Scan for the cell matching the given text and deliver its (x, y) coordinate at center. 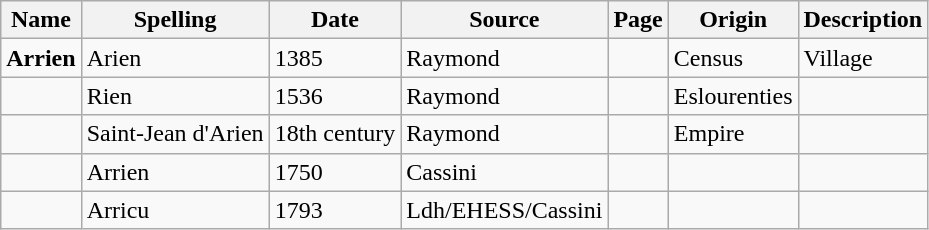
Ldh/EHESS/Cassini (504, 210)
18th century (335, 134)
Eslourenties (733, 96)
Empire (733, 134)
Date (335, 20)
1536 (335, 96)
Page (638, 20)
Name (41, 20)
Census (733, 58)
Rien (175, 96)
Arricu (175, 210)
1385 (335, 58)
1750 (335, 172)
Saint-Jean d'Arien (175, 134)
Village (863, 58)
Origin (733, 20)
Cassini (504, 172)
Arien (175, 58)
Description (863, 20)
1793 (335, 210)
Source (504, 20)
Spelling (175, 20)
